Extract the (x, y) coordinate from the center of the cell holding the provided text.  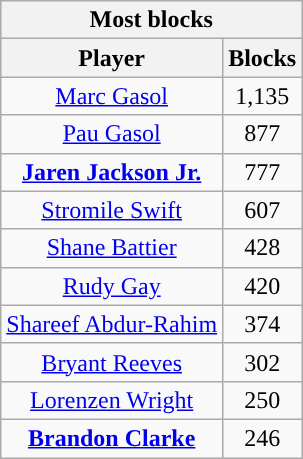
Rudy Gay (112, 286)
Most blocks (152, 20)
Blocks (262, 58)
Stromile Swift (112, 210)
250 (262, 400)
Shareef Abdur-Rahim (112, 324)
877 (262, 134)
Marc Gasol (112, 96)
Brandon Clarke (112, 438)
1,135 (262, 96)
Lorenzen Wright (112, 400)
Pau Gasol (112, 134)
374 (262, 324)
607 (262, 210)
Bryant Reeves (112, 362)
Shane Battier (112, 248)
246 (262, 438)
302 (262, 362)
428 (262, 248)
420 (262, 286)
777 (262, 172)
Player (112, 58)
Jaren Jackson Jr. (112, 172)
